Locate the cell with the specified text and output its (x, y) center coordinate. 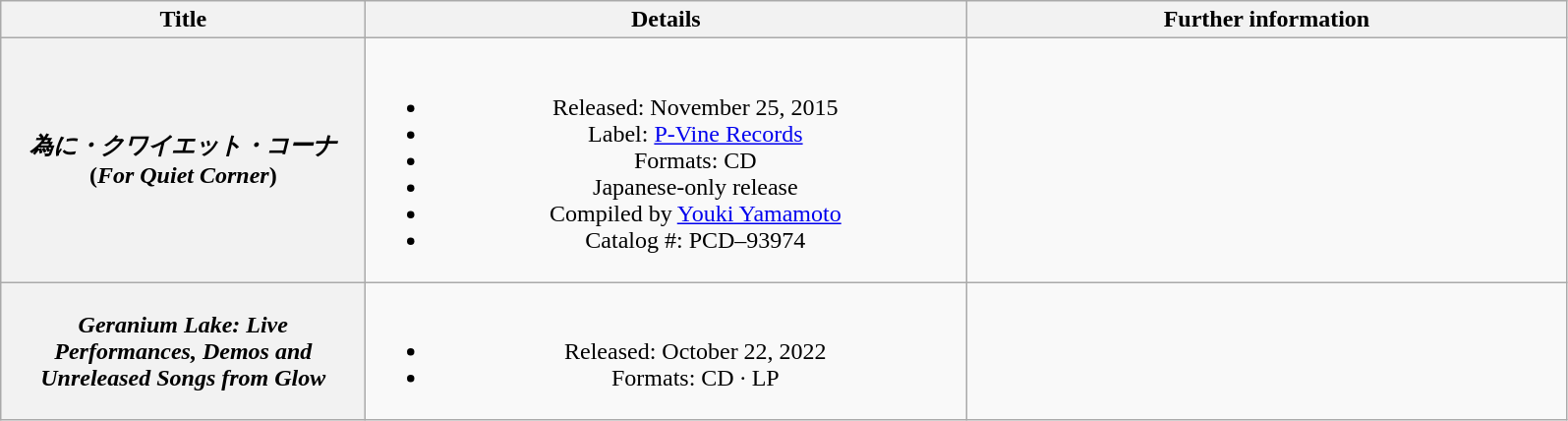
Details (667, 20)
Geranium Lake: Live Performances, Demos and Unreleased Songs from Glow (183, 351)
Released: October 22, 2022Formats: CD · LP (667, 351)
Further information (1266, 20)
Released: November 25, 2015Label: P-Vine RecordsFormats: CDJapanese-only releaseCompiled by Youki YamamotoCatalog #: PCD–93974 (667, 160)
Title (183, 20)
為に・クワイエット・コーナ(For Quiet Corner) (183, 160)
